Detect which cell encompasses the target text, then output its [X, Y] center coordinate. 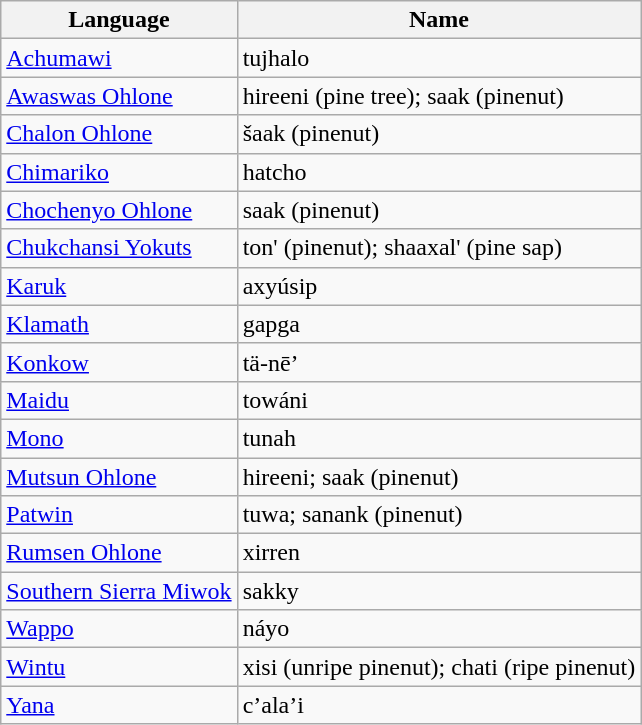
Klamath [119, 324]
xirren [439, 553]
Awaswas Ohlone [119, 96]
axyúsip [439, 286]
Wappo [119, 629]
Rumsen Ohlone [119, 553]
Name [439, 20]
tujhalo [439, 58]
Language [119, 20]
c’ala’i [439, 705]
Chochenyo Ohlone [119, 210]
Maidu [119, 400]
Yana [119, 705]
Patwin [119, 515]
gapga [439, 324]
sakky [439, 591]
saak (pinenut) [439, 210]
Chukchansi Yokuts [119, 248]
hatcho [439, 172]
hireeni (pine tree); saak (pinenut) [439, 96]
šaak (pinenut) [439, 134]
xisi (unripe pinenut); chati (ripe pinenut) [439, 667]
Chalon Ohlone [119, 134]
towáni [439, 400]
Konkow [119, 362]
Wintu [119, 667]
Southern Sierra Miwok [119, 591]
tä-nē’ [439, 362]
Mono [119, 438]
náyo [439, 629]
ton' (pinenut); shaaxal' (pine sap) [439, 248]
tuwa; sanank (pinenut) [439, 515]
hireeni; saak (pinenut) [439, 477]
Achumawi [119, 58]
tunah [439, 438]
Chimariko [119, 172]
Karuk [119, 286]
Mutsun Ohlone [119, 477]
